From the cell containing the given text, extract its center point as [x, y] coordinate. 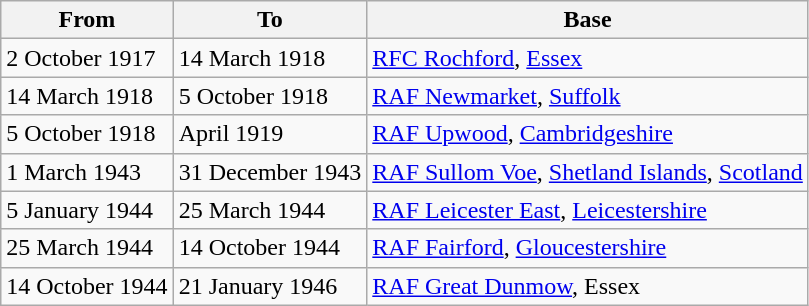
RAF Upwood, Cambridgeshire [588, 134]
RAF Leicester East, Leicestershire [588, 210]
RAF Newmarket, Suffolk [588, 96]
2 October 1917 [87, 58]
RAF Sullom Voe, Shetland Islands, Scotland [588, 172]
5 January 1944 [87, 210]
RAF Fairford, Gloucestershire [588, 248]
31 December 1943 [270, 172]
1 March 1943 [87, 172]
RAF Great Dunmow, Essex [588, 286]
From [87, 20]
April 1919 [270, 134]
To [270, 20]
Base [588, 20]
21 January 1946 [270, 286]
RFC Rochford, Essex [588, 58]
